Detect which cell encompasses the target text, then output its (X, Y) center coordinate. 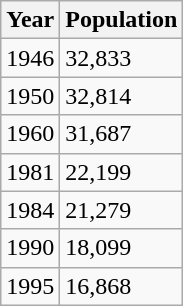
31,687 (122, 134)
1984 (30, 210)
1990 (30, 248)
1950 (30, 96)
21,279 (122, 210)
22,199 (122, 172)
Year (30, 20)
32,833 (122, 58)
Population (122, 20)
1981 (30, 172)
32,814 (122, 96)
1946 (30, 58)
16,868 (122, 286)
18,099 (122, 248)
1995 (30, 286)
1960 (30, 134)
